Search for the cell housing the specified text and yield its (x, y) center coordinate. 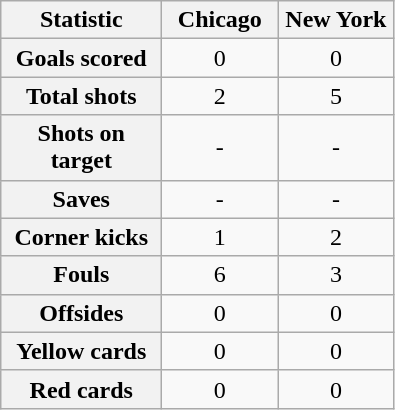
Corner kicks (82, 237)
Chicago (220, 20)
New York (336, 20)
Saves (82, 199)
Total shots (82, 96)
1 (220, 237)
3 (336, 275)
5 (336, 96)
Yellow cards (82, 351)
Goals scored (82, 58)
Offsides (82, 313)
Statistic (82, 20)
Shots on target (82, 148)
6 (220, 275)
Red cards (82, 389)
Fouls (82, 275)
